Scan for the cell matching the given text and deliver its [x, y] coordinate at center. 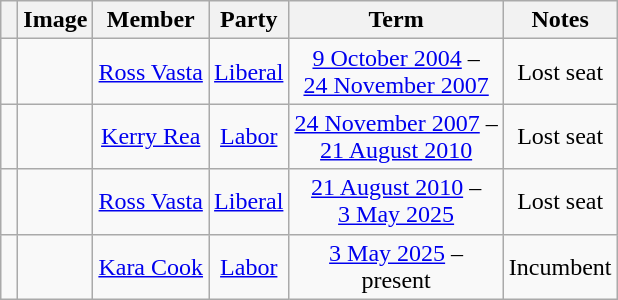
24 November 2007 –21 August 2010 [396, 136]
21 August 2010 –3 May 2025 [396, 202]
Incumbent [560, 266]
Kerry Rea [151, 136]
Notes [560, 20]
Party [249, 20]
Member [151, 20]
3 May 2025 –present [396, 266]
Image [56, 20]
Term [396, 20]
9 October 2004 –24 November 2007 [396, 72]
Kara Cook [151, 266]
